Find where the given text appears and provide that cell's center as (X, Y) coordinate. 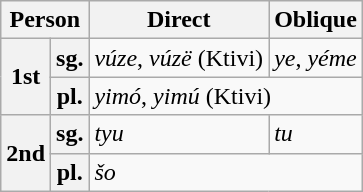
yimó, yimú (Ktivi) (226, 96)
vúze, vúzë (Ktivi) (179, 58)
Person (45, 20)
Oblique (316, 20)
ye, yéme (316, 58)
šo (226, 172)
1st (26, 77)
2nd (26, 153)
tyu (179, 134)
Direct (179, 20)
tu (316, 134)
